From the cell containing the given text, extract its center point as (X, Y) coordinate. 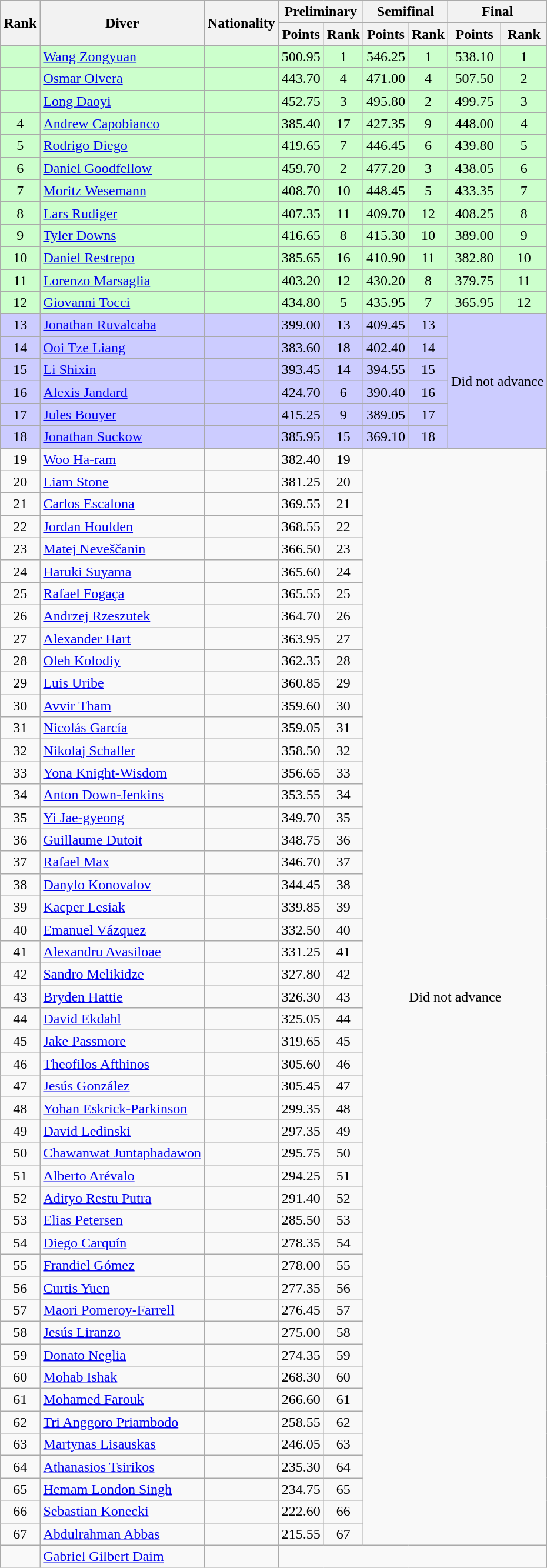
268.30 (301, 1377)
Rafael Max (122, 862)
331.25 (301, 952)
Oleh Kolodiy (122, 661)
295.75 (301, 1153)
346.70 (301, 862)
Final (498, 12)
339.85 (301, 907)
Athanasios Tsirikos (122, 1467)
305.60 (301, 1064)
410.90 (386, 258)
430.20 (386, 281)
Jesús Liranzo (122, 1332)
402.40 (386, 348)
415.25 (301, 415)
Danylo Konovalov (122, 885)
381.25 (301, 482)
Yi Jae-gyeong (122, 818)
Gabriel Gilbert Daim (122, 1556)
Bryden Hattie (122, 997)
266.60 (301, 1400)
459.70 (301, 168)
499.75 (475, 101)
434.80 (301, 303)
Chawanwat Juntaphadawon (122, 1153)
Daniel Goodfellow (122, 168)
Jules Bouyer (122, 415)
Alexander Hart (122, 638)
Anton Down-Jenkins (122, 795)
348.75 (301, 840)
438.05 (475, 168)
Martynas Lisauskas (122, 1444)
353.55 (301, 795)
Sandro Melikidze (122, 974)
344.45 (301, 885)
Preliminary (321, 12)
David Ledinski (122, 1131)
215.55 (301, 1534)
366.50 (301, 549)
358.50 (301, 750)
Luis Uribe (122, 683)
507.50 (475, 79)
222.60 (301, 1512)
500.95 (301, 56)
385.95 (301, 437)
Jordan Houlden (122, 526)
235.30 (301, 1467)
443.70 (301, 79)
368.55 (301, 526)
Theofilos Afthinos (122, 1064)
291.40 (301, 1198)
383.60 (301, 348)
Semifinal (405, 12)
Sebastian Konecki (122, 1512)
407.35 (301, 213)
365.60 (301, 571)
Hemam London Singh (122, 1489)
448.45 (386, 191)
419.65 (301, 146)
379.75 (475, 281)
Andrzej Rzeszutek (122, 616)
Avvir Tham (122, 706)
409.70 (386, 213)
David Ekdahl (122, 1019)
356.65 (301, 773)
278.00 (301, 1265)
305.45 (301, 1086)
Lars Rudiger (122, 213)
363.95 (301, 638)
433.35 (475, 191)
Ooi Tze Liang (122, 348)
Elias Petersen (122, 1220)
Nikolaj Schaller (122, 750)
Mohab Ishak (122, 1377)
362.35 (301, 661)
Li Shixin (122, 370)
471.00 (386, 79)
Maori Pomeroy-Farrell (122, 1310)
294.25 (301, 1176)
359.60 (301, 706)
325.05 (301, 1019)
326.30 (301, 997)
408.70 (301, 191)
Moritz Wesemann (122, 191)
Mohamed Farouk (122, 1400)
424.70 (301, 392)
403.20 (301, 281)
448.00 (475, 124)
299.35 (301, 1109)
452.75 (301, 101)
332.50 (301, 929)
277.35 (301, 1287)
319.65 (301, 1042)
Alexis Jandard (122, 392)
538.10 (475, 56)
349.70 (301, 818)
Yona Knight-Wisdom (122, 773)
Rafael Fogaça (122, 593)
Tyler Downs (122, 235)
Curtis Yuen (122, 1287)
327.80 (301, 974)
275.00 (301, 1332)
393.45 (301, 370)
385.65 (301, 258)
Giovanni Tocci (122, 303)
382.40 (301, 459)
Long Daoyi (122, 101)
389.00 (475, 235)
Diego Carquín (122, 1243)
Liam Stone (122, 482)
285.50 (301, 1220)
Jonathan Suckow (122, 437)
274.35 (301, 1355)
446.45 (386, 146)
Nationality (242, 23)
Abdulrahman Abbas (122, 1534)
369.10 (386, 437)
Adityo Restu Putra (122, 1198)
394.55 (386, 370)
Daniel Restrepo (122, 258)
Guillaume Dutoit (122, 840)
276.45 (301, 1310)
365.55 (301, 593)
435.95 (386, 303)
246.05 (301, 1444)
Diver (122, 23)
399.00 (301, 325)
Nicolás García (122, 728)
Alberto Arévalo (122, 1176)
Rodrigo Diego (122, 146)
Wang Zongyuan (122, 56)
Frandiel Gómez (122, 1265)
495.80 (386, 101)
369.55 (301, 504)
Haruki Suyama (122, 571)
389.05 (386, 415)
546.25 (386, 56)
Yohan Eskrick-Parkinson (122, 1109)
408.25 (475, 213)
Jake Passmore (122, 1042)
416.65 (301, 235)
Woo Ha-ram (122, 459)
Lorenzo Marsaglia (122, 281)
439.80 (475, 146)
409.45 (386, 325)
234.75 (301, 1489)
365.95 (475, 303)
477.20 (386, 168)
278.35 (301, 1243)
385.40 (301, 124)
390.40 (386, 392)
Andrew Capobianco (122, 124)
Donato Neglia (122, 1355)
382.80 (475, 258)
364.70 (301, 616)
415.30 (386, 235)
Emanuel Vázquez (122, 929)
427.35 (386, 124)
359.05 (301, 728)
Jesús González (122, 1086)
Osmar Olvera (122, 79)
360.85 (301, 683)
Jonathan Ruvalcaba (122, 325)
258.55 (301, 1422)
Tri Anggoro Priambodo (122, 1422)
Alexandru Avasiloae (122, 952)
297.35 (301, 1131)
Carlos Escalona (122, 504)
Kacper Lesiak (122, 907)
Matej Neveščanin (122, 549)
